Determine the [X, Y] coordinate at the center of the cell enclosing the given text.  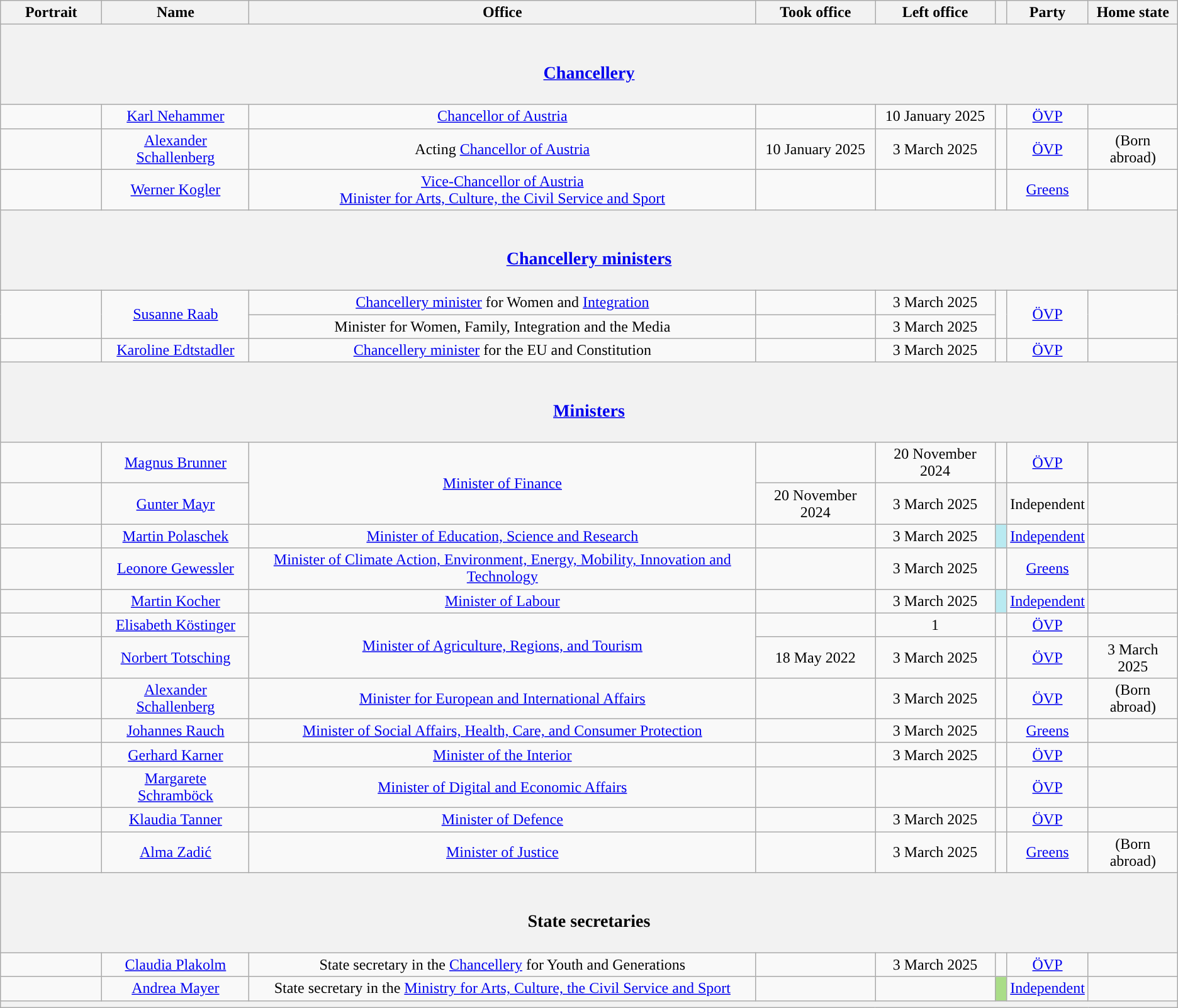
Took office [816, 13]
Gerhard Karner [176, 754]
Norbert Totsching [176, 657]
Minister of Justice [502, 852]
Chancellor of Austria [502, 116]
Name [176, 13]
Susanne Raab [176, 314]
Minister of Agriculture, Regions, and Tourism [502, 646]
Party [1048, 13]
Karl Nehammer [176, 116]
Portrait [52, 13]
Minister for European and International Affairs [502, 698]
Werner Kogler [176, 190]
Leonore Gewessler [176, 569]
Minister for Women, Family, Integration and the Media [502, 327]
Office [502, 13]
Minister of Climate Action, Environment, Energy, Mobility, Innovation and Technology [502, 569]
18 May 2022 [816, 657]
1 [935, 625]
Minister of Digital and Economic Affairs [502, 787]
State secretary in the Ministry for Arts, Culture, the Civil Service and Sport [502, 988]
Minister of the Interior [502, 754]
Home state [1133, 13]
Minister of Finance [502, 483]
Claudia Plakolm [176, 965]
Minister of Defence [502, 820]
Martin Polaschek [176, 536]
Vice-Chancellor of AustriaMinister for Arts, Culture, the Civil Service and Sport [502, 190]
Chancellery minister for Women and Integration [502, 302]
Minister of Labour [502, 601]
Magnus Brunner [176, 463]
Alma Zadić [176, 852]
State secretaries [589, 912]
Johannes Rauch [176, 731]
Klaudia Tanner [176, 820]
Left office [935, 13]
Elisabeth Köstinger [176, 625]
Minister of Education, Science and Research [502, 536]
Chancellery minister for the EU and Constitution [502, 350]
Minister of Social Affairs, Health, Care, and Consumer Protection [502, 731]
Karoline Edtstadler [176, 350]
Gunter Mayr [176, 503]
Ministers [589, 403]
Margarete Schramböck [176, 787]
State secretary in the Chancellery for Youth and Generations [502, 965]
Chancellery ministers [589, 250]
Acting Chancellor of Austria [502, 148]
Andrea Mayer [176, 988]
Chancellery [589, 64]
Martin Kocher [176, 601]
